Identify which cell holds the provided text, then report its [x, y] central coordinate. 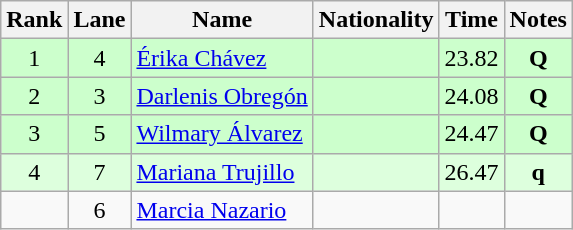
5 [100, 134]
23.82 [472, 58]
q [538, 172]
Mariana Trujillo [222, 172]
Lane [100, 20]
Marcia Nazario [222, 210]
24.47 [472, 134]
Nationality [376, 20]
Wilmary Álvarez [222, 134]
Rank [34, 20]
Name [222, 20]
Notes [538, 20]
Érika Chávez [222, 58]
6 [100, 210]
1 [34, 58]
26.47 [472, 172]
7 [100, 172]
24.08 [472, 96]
Darlenis Obregón [222, 96]
2 [34, 96]
Time [472, 20]
